Provide the (x, y) coordinate of the cell's center where the given text is located.  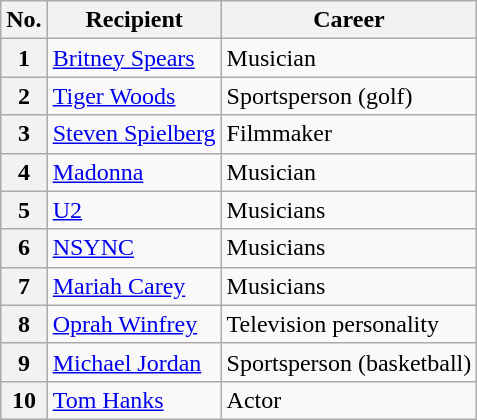
9 (24, 362)
5 (24, 210)
Madonna (134, 172)
Mariah Carey (134, 286)
Actor (349, 400)
Career (349, 20)
Television personality (349, 324)
2 (24, 96)
7 (24, 286)
U2 (134, 210)
6 (24, 248)
NSYNC (134, 248)
No. (24, 20)
Steven Spielberg (134, 134)
10 (24, 400)
Oprah Winfrey (134, 324)
Tom Hanks (134, 400)
Britney Spears (134, 58)
1 (24, 58)
Recipient (134, 20)
Sportsperson (golf) (349, 96)
Michael Jordan (134, 362)
8 (24, 324)
Filmmaker (349, 134)
3 (24, 134)
Tiger Woods (134, 96)
Sportsperson (basketball) (349, 362)
4 (24, 172)
